Locate the cell with the specified text and output its (X, Y) center coordinate. 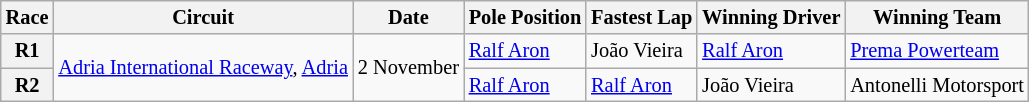
Winning Team (937, 17)
Date (408, 17)
Circuit (202, 17)
Pole Position (525, 17)
Race (28, 17)
Winning Driver (771, 17)
R1 (28, 51)
Prema Powerteam (937, 51)
Antonelli Motorsport (937, 85)
Fastest Lap (642, 17)
Adria International Raceway, Adria (202, 68)
R2 (28, 85)
2 November (408, 68)
